Extract the (x, y) coordinate from the center of the cell holding the provided text.  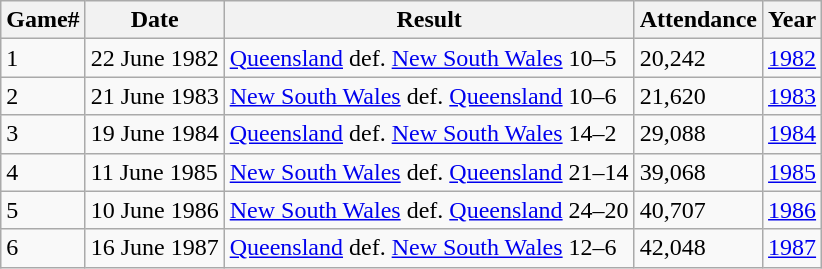
1985 (792, 172)
29,088 (698, 134)
Date (154, 20)
1 (43, 58)
Attendance (698, 20)
16 June 1987 (154, 248)
21,620 (698, 96)
Queensland def. New South Wales 12–6 (429, 248)
Queensland def. New South Wales 10–5 (429, 58)
11 June 1985 (154, 172)
New South Wales def. Queensland 21–14 (429, 172)
3 (43, 134)
New South Wales def. Queensland 10–6 (429, 96)
1987 (792, 248)
New South Wales def. Queensland 24–20 (429, 210)
42,048 (698, 248)
5 (43, 210)
Result (429, 20)
6 (43, 248)
21 June 1983 (154, 96)
2 (43, 96)
Queensland def. New South Wales 14–2 (429, 134)
Game# (43, 20)
Year (792, 20)
22 June 1982 (154, 58)
39,068 (698, 172)
1984 (792, 134)
20,242 (698, 58)
10 June 1986 (154, 210)
4 (43, 172)
40,707 (698, 210)
1982 (792, 58)
1986 (792, 210)
19 June 1984 (154, 134)
1983 (792, 96)
